From the cell containing the given text, extract its center point as [X, Y] coordinate. 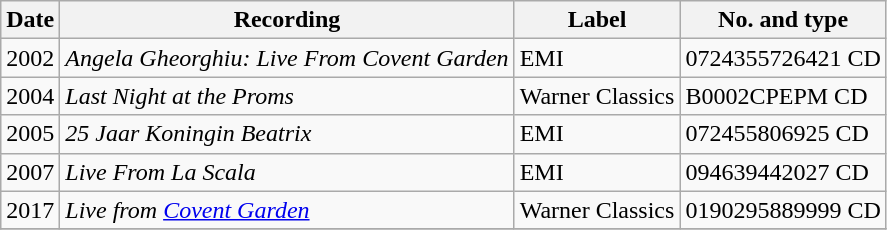
Recording [287, 20]
Last Night at the Proms [287, 96]
2005 [30, 134]
B0002CPEPM CD [783, 96]
No. and type [783, 20]
2007 [30, 172]
Live from Covent Garden [287, 210]
Date [30, 20]
0724355726421 CD [783, 58]
Angela Gheorghiu: Live From Covent Garden [287, 58]
072455806925 CD [783, 134]
2017 [30, 210]
Label [597, 20]
25 Jaar Koningin Beatrix [287, 134]
2004 [30, 96]
Live From La Scala [287, 172]
094639442027 CD [783, 172]
2002 [30, 58]
0190295889999 CD [783, 210]
